Determine the [x, y] coordinate at the center of the cell enclosing the given text.  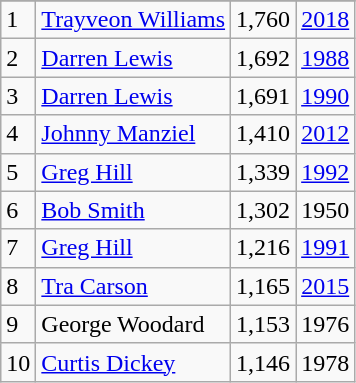
1,165 [264, 286]
1,410 [264, 134]
Curtis Dickey [134, 362]
2018 [326, 20]
9 [18, 324]
Trayveon Williams [134, 20]
1,146 [264, 362]
1,339 [264, 172]
1988 [326, 58]
1,153 [264, 324]
1976 [326, 324]
1978 [326, 362]
1,760 [264, 20]
George Woodard [134, 324]
3 [18, 96]
4 [18, 134]
1,691 [264, 96]
1 [18, 20]
7 [18, 248]
8 [18, 286]
2015 [326, 286]
Tra Carson [134, 286]
1,692 [264, 58]
1,216 [264, 248]
2012 [326, 134]
Bob Smith [134, 210]
10 [18, 362]
Johnny Manziel [134, 134]
1,302 [264, 210]
2 [18, 58]
6 [18, 210]
1990 [326, 96]
5 [18, 172]
1991 [326, 248]
1950 [326, 210]
1992 [326, 172]
